Scan for the cell matching the given text and deliver its (x, y) coordinate at center. 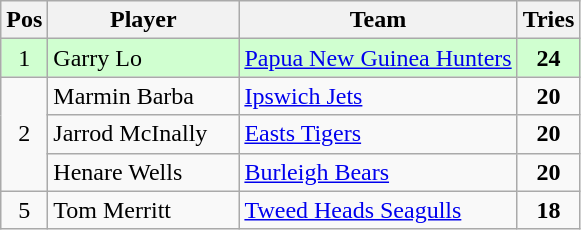
Tweed Heads Seagulls (378, 210)
Tom Merritt (144, 210)
Papua New Guinea Hunters (378, 58)
Henare Wells (144, 172)
Tries (548, 20)
18 (548, 210)
Garry Lo (144, 58)
Marmin Barba (144, 96)
Pos (24, 20)
Team (378, 20)
2 (24, 134)
Player (144, 20)
5 (24, 210)
Easts Tigers (378, 134)
Burleigh Bears (378, 172)
24 (548, 58)
Ipswich Jets (378, 96)
1 (24, 58)
Jarrod McInally (144, 134)
